For the text-containing cell, return its midpoint in (x, y) coordinate format. 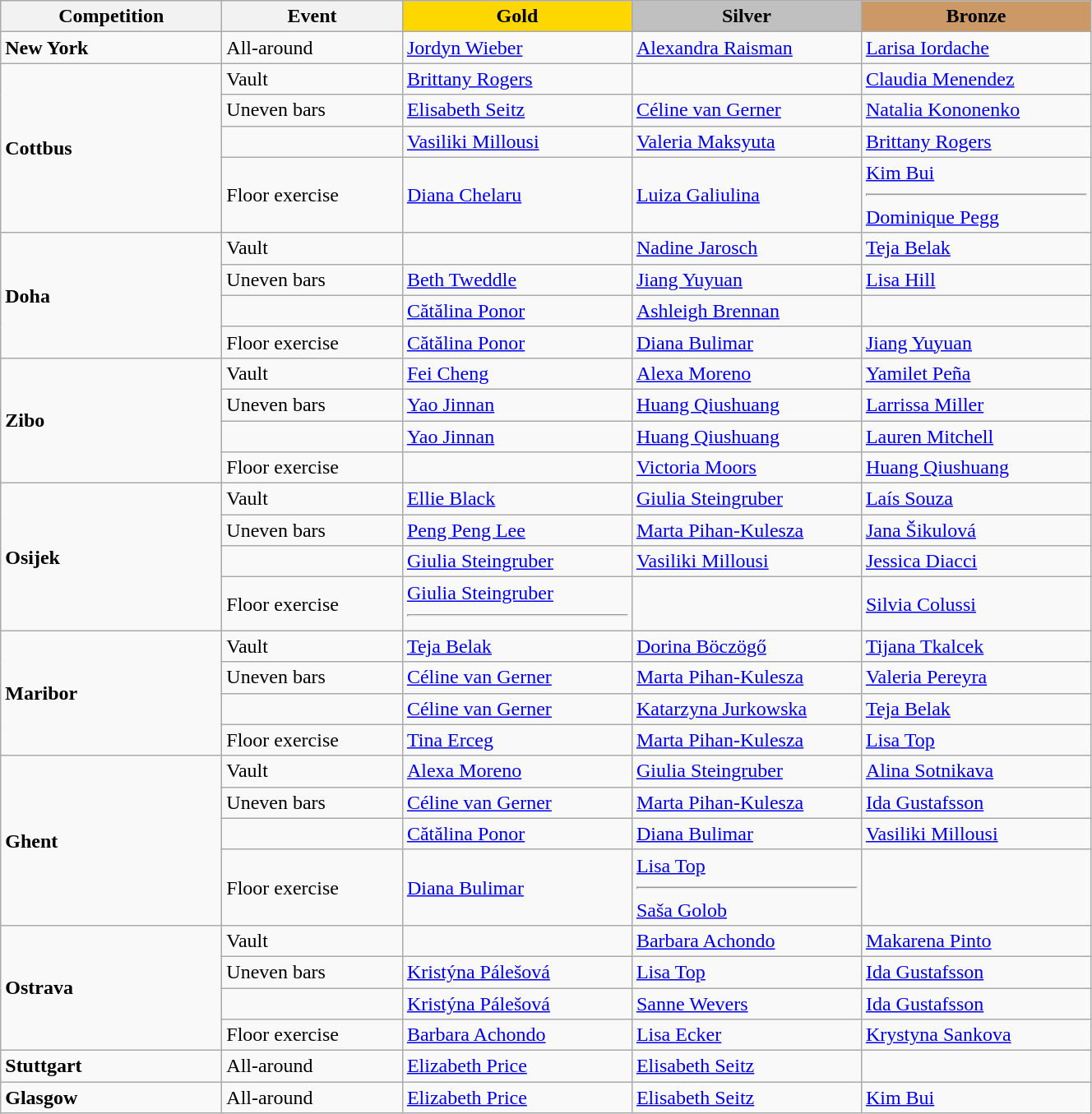
Luiza Galiulina (747, 195)
Event (312, 16)
Zibo (112, 420)
Tijana Tkalcek (975, 646)
Silver (747, 16)
Alina Sotnikava (975, 771)
New York (112, 48)
Ostrava (112, 987)
Valeria Pereyra (975, 677)
Lisa Ecker (747, 1035)
Kim Bui Dominique Pegg (975, 195)
Katarzyna Jurkowska (747, 709)
Victoria Moors (747, 468)
Nadine Jarosch (747, 248)
Laís Souza (975, 499)
Doha (112, 295)
Ghent (112, 840)
Diana Chelaru (516, 195)
Yamilet Peña (975, 373)
Beth Tweddle (516, 280)
Bronze (975, 16)
Silvia Colussi (975, 603)
Cottbus (112, 148)
Alexandra Raisman (747, 48)
Tina Erceg (516, 740)
Ellie Black (516, 499)
Jessica Diacci (975, 562)
Lisa Hill (975, 280)
Ashleigh Brennan (747, 311)
Stuttgart (112, 1066)
Lauren Mitchell (975, 437)
Larrissa Miller (975, 404)
Krystyna Sankova (975, 1035)
Jana Šikulová (975, 530)
Competition (112, 16)
Makarena Pinto (975, 941)
Kim Bui (975, 1098)
Lisa Top Saša Golob (747, 887)
Claudia Menendez (975, 79)
Osijek (112, 557)
Jordyn Wieber (516, 48)
Maribor (112, 693)
Dorina Böczögő (747, 646)
Peng Peng Lee (516, 530)
Gold (516, 16)
Fei Cheng (516, 373)
Larisa Iordache (975, 48)
Natalia Kononenko (975, 110)
Valeria Maksyuta (747, 141)
Sanne Wevers (747, 1004)
Glasgow (112, 1098)
